Identify which cell holds the provided text, then report its (X, Y) central coordinate. 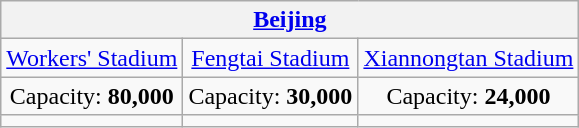
Beijing (290, 20)
Capacity: 30,000 (270, 96)
Workers' Stadium (92, 58)
Capacity: 24,000 (468, 96)
Capacity: 80,000 (92, 96)
Xiannongtan Stadium (468, 58)
Fengtai Stadium (270, 58)
